Return [X, Y] of the center of cell containing provided text 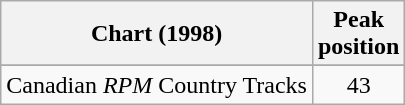
Canadian RPM Country Tracks [157, 85]
Chart (1998) [157, 34]
Peakposition [358, 34]
43 [358, 85]
